Determine the (x, y) coordinate at the center of the cell enclosing the given text.  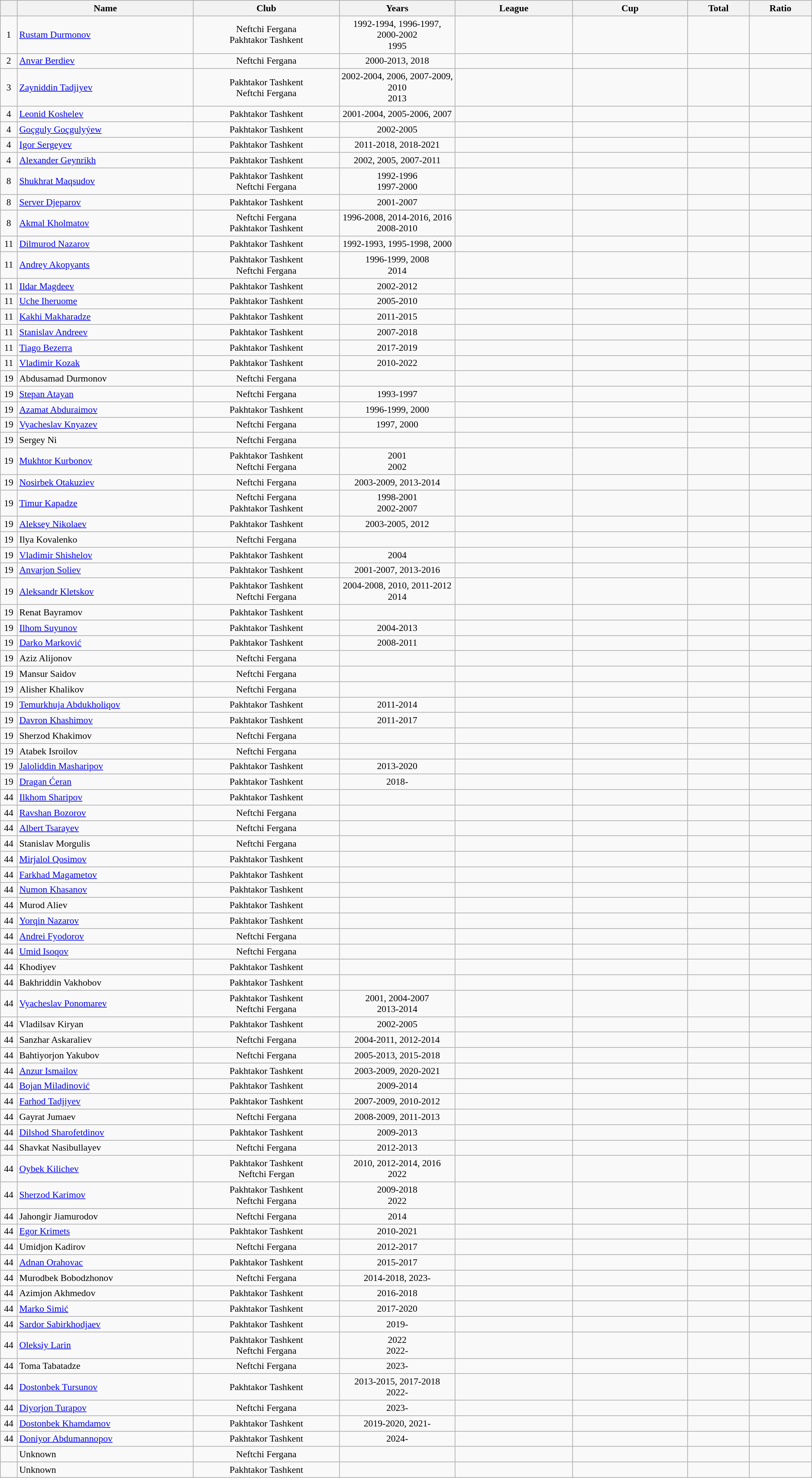
2007-2009, 2010-2012 (397, 1102)
2016-2018 (397, 1294)
2009-2018 2022 (397, 1195)
Atabek Isroilov (105, 751)
2002-2012 (397, 286)
Mansur Saidov (105, 674)
2018- (397, 782)
Darko Marković (105, 643)
Anvar Berdiev (105, 61)
Sherzod Khakimov (105, 736)
Dostonbek Khamdamov (105, 1423)
2001, 2004-2007 2013-2014 (397, 1004)
2015-2017 (397, 1263)
Mirjalol Qosimov (105, 859)
Rustam Durmonov (105, 35)
2022 2022- (397, 1345)
Aleksey Nikolaev (105, 524)
1996-1999, 2000 (397, 410)
Abdusamad Durmonov (105, 379)
Umid Isoqov (105, 952)
2 (9, 61)
2002, 2005, 2007-2011 (397, 161)
2003-2009, 2020-2021 (397, 1071)
Oybek Kilichev (105, 1169)
Nosirbek Otakuziev (105, 482)
3 (9, 87)
2010-2022 (397, 363)
2003-2009, 2013-2014 (397, 482)
Dragan Ćeran (105, 782)
Dilshod Sharofetdinov (105, 1132)
Vladimir Shishelov (105, 555)
2010, 2012-2014, 2016 2022 (397, 1169)
1996-1999, 2008 2014 (397, 265)
2003-2005, 2012 (397, 524)
Marko Simić (105, 1309)
2011-2017 (397, 721)
2004-2013 (397, 628)
2012-2017 (397, 1247)
Albert Tsarayev (105, 828)
2017-2019 (397, 348)
Bojan Miladinović (105, 1086)
Egor Krimets (105, 1232)
2017-2020 (397, 1309)
2014-2018, 2023- (397, 1278)
Renat Bayramov (105, 612)
2009-2013 (397, 1132)
Ilya Kovalenko (105, 540)
Years (397, 8)
2024- (397, 1439)
Oleksiy Larin (105, 1345)
2000-2013, 2018 (397, 61)
Kakhi Makharadze (105, 317)
Anzur Ismailov (105, 1071)
Anvarjon Soliev (105, 570)
1992-1993, 1995-1998, 2000 (397, 244)
Stanislav Andreev (105, 333)
Azimjon Akhmedov (105, 1294)
1993-1997 (397, 394)
Ildar Magdeev (105, 286)
Igor Sergeyev (105, 145)
Azamat Abduraimov (105, 410)
Sanzhar Askaraliev (105, 1040)
2011-2015 (397, 317)
Cup (630, 8)
2011-2018, 2018-2021 (397, 145)
2001-2004, 2005-2006, 2007 (397, 114)
League (514, 8)
2004 (397, 555)
Aleksandr Kletskov (105, 592)
Yorqin Nazarov (105, 921)
Temurkhuja Abdukholiqov (105, 705)
Shavkat Nasibullayev (105, 1148)
2008-2011 (397, 643)
Dostonbek Tursunov (105, 1387)
1992-1994, 1996-1997, 2000-2002 1995 (397, 35)
Gayrat Jumaev (105, 1117)
Server Djeparov (105, 202)
Numon Khasanov (105, 890)
Tiago Bezerra (105, 348)
Pakhtakor Tashkent Neftchi Fergan (266, 1169)
2004-2008, 2010, 2011-2012 2014 (397, 592)
Aziz Alijonov (105, 659)
Adnan Orahovac (105, 1263)
Murodbek Bobodzhonov (105, 1278)
Murod Aliev (105, 906)
Name (105, 8)
Ilkhom Sharipov (105, 798)
2010-2021 (397, 1232)
2019- (397, 1324)
1 (9, 35)
Mukhtor Kurbonov (105, 462)
Bahtiyorjon Yakubov (105, 1055)
Timur Kapadze (105, 503)
Shukhrat Maqsudov (105, 181)
Sherzod Karimov (105, 1195)
2005-2013, 2015-2018 (397, 1055)
2007-2018 (397, 333)
Total (719, 8)
2013-2015, 2017-2018 2022- (397, 1387)
1992-1996 1997-2000 (397, 181)
Bakhriddin Vakhobov (105, 983)
Vladimir Kozak (105, 363)
Davron Khashimov (105, 721)
2008-2009, 2011-2013 (397, 1117)
Farhod Tadjiyev (105, 1102)
Vladilsav Kiryan (105, 1025)
Alexander Geynrikh (105, 161)
2004-2011, 2012-2014 (397, 1040)
Ilhom Suyunov (105, 628)
Ravshan Bozorov (105, 813)
Akmal Kholmatov (105, 223)
Sergey Ni (105, 440)
Leonid Koshelev (105, 114)
2011-2014 (397, 705)
2005-2010 (397, 301)
Ratio (780, 8)
Doniyor Abdumannopov (105, 1439)
Andrey Akopyants (105, 265)
Sardor Sabirkhodjaev (105, 1324)
Farkhad Magametov (105, 875)
1996-2008, 2014-2016, 2016 2008-2010 (397, 223)
2002-2004, 2006, 2007-2009, 2010 2013 (397, 87)
Khodiyev (105, 967)
2019-2020, 2021- (397, 1423)
Zayniddin Tadjiyev (105, 87)
Toma Tabatadze (105, 1366)
Goçguly Goçgulyýew (105, 129)
Vyacheslav Knyazev (105, 425)
Andrei Fyodorov (105, 936)
Alisher Khalikov (105, 689)
20012002 (397, 462)
Dilmurod Nazarov (105, 244)
Umidjon Kadirov (105, 1247)
Stepan Atayan (105, 394)
2001-2007 (397, 202)
Jahongir Jiamurodov (105, 1216)
2012-2013 (397, 1148)
Club (266, 8)
1998-2001 2002-2007 (397, 503)
2009-2014 (397, 1086)
Uche Iheruome (105, 301)
Vyacheslav Ponomarev (105, 1004)
Diyorjon Turapov (105, 1408)
Jaloliddin Masharipov (105, 766)
1997, 2000 (397, 425)
2014 (397, 1216)
Stanislav Morgulis (105, 844)
2001-2007, 2013-2016 (397, 570)
2013-2020 (397, 766)
